Find where the given text appears and provide that cell's center as [X, Y] coordinate. 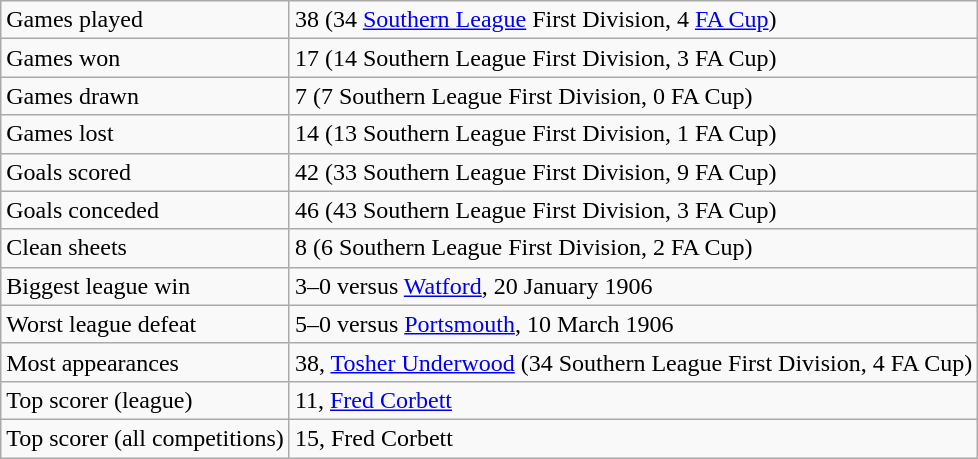
Most appearances [146, 362]
15, Fred Corbett [633, 438]
Top scorer (league) [146, 400]
17 (14 Southern League First Division, 3 FA Cup) [633, 58]
Goals conceded [146, 210]
3–0 versus Watford, 20 January 1906 [633, 286]
8 (6 Southern League First Division, 2 FA Cup) [633, 248]
Games drawn [146, 96]
11, Fred Corbett [633, 400]
Games played [146, 20]
5–0 versus Portsmouth, 10 March 1906 [633, 324]
42 (33 Southern League First Division, 9 FA Cup) [633, 172]
Games won [146, 58]
Worst league defeat [146, 324]
Goals scored [146, 172]
Biggest league win [146, 286]
14 (13 Southern League First Division, 1 FA Cup) [633, 134]
Top scorer (all competitions) [146, 438]
38 (34 Southern League First Division, 4 FA Cup) [633, 20]
7 (7 Southern League First Division, 0 FA Cup) [633, 96]
Clean sheets [146, 248]
46 (43 Southern League First Division, 3 FA Cup) [633, 210]
Games lost [146, 134]
38, Tosher Underwood (34 Southern League First Division, 4 FA Cup) [633, 362]
